Provide the (X, Y) coordinate of the cell's center where the given text is located.  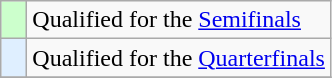
Qualified for the Quarterfinals (179, 58)
Qualified for the Semifinals (179, 20)
